Identify which cell holds the provided text, then report its [X, Y] central coordinate. 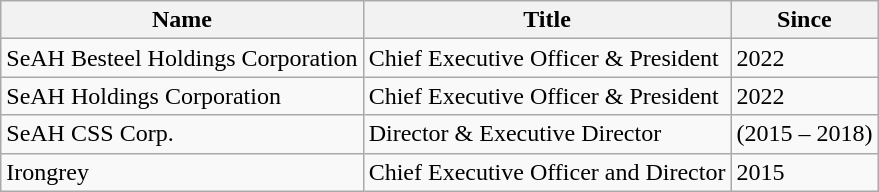
Irongrey [182, 172]
(2015 – 2018) [804, 134]
Title [547, 20]
Name [182, 20]
SeAH CSS Corp. [182, 134]
Chief Executive Officer and Director [547, 172]
SeAH Holdings Corporation [182, 96]
Since [804, 20]
SeAH Besteel Holdings Corporation [182, 58]
2015 [804, 172]
Director & Executive Director [547, 134]
